Scan for the cell matching the given text and deliver its (x, y) coordinate at center. 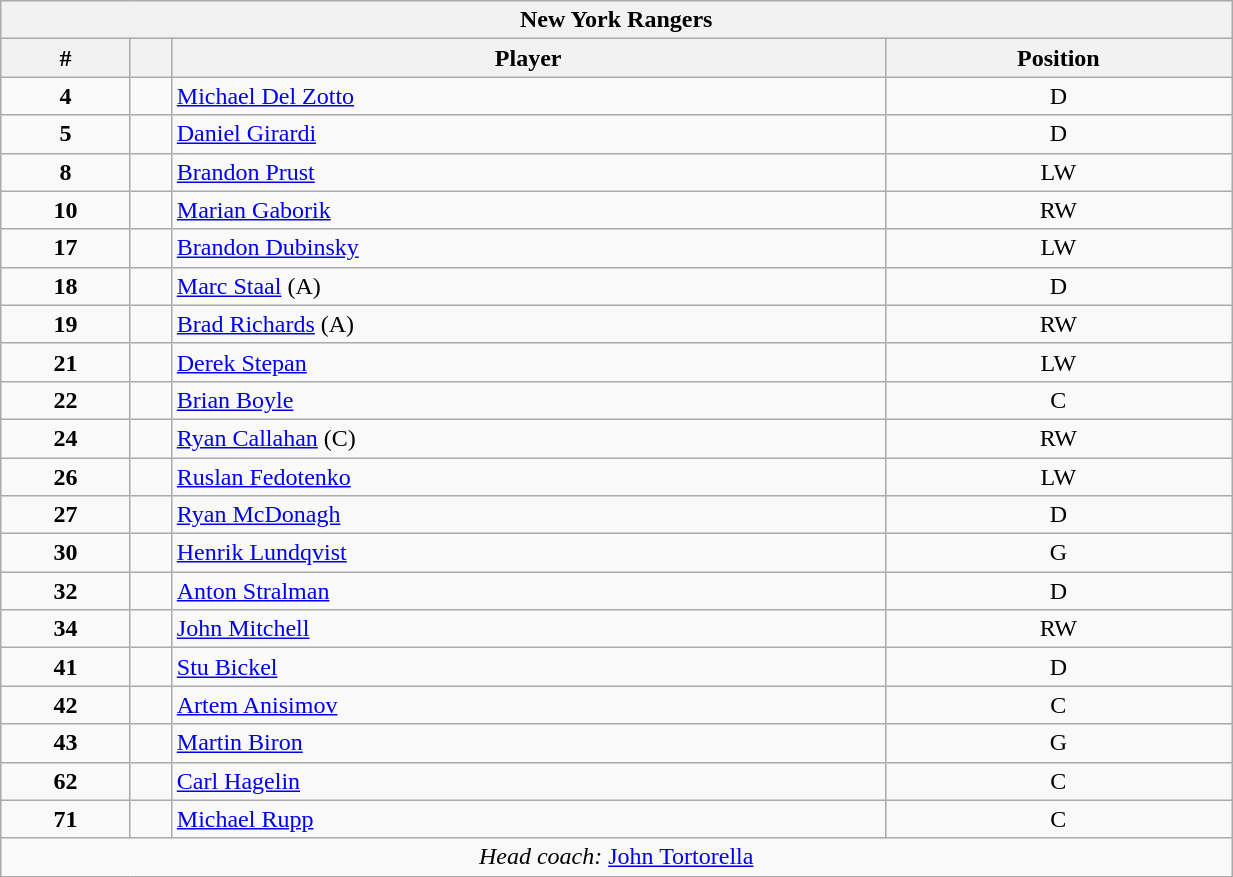
Daniel Girardi (528, 134)
Marc Staal (A) (528, 286)
27 (66, 515)
Ryan McDonagh (528, 515)
Brandon Dubinsky (528, 248)
Derek Stepan (528, 362)
43 (66, 743)
Head coach: John Tortorella (616, 857)
8 (66, 172)
Artem Anisimov (528, 705)
Player (528, 58)
62 (66, 781)
19 (66, 324)
Brian Boyle (528, 400)
21 (66, 362)
17 (66, 248)
Ryan Callahan (C) (528, 438)
Anton Stralman (528, 591)
# (66, 58)
Position (1058, 58)
Marian Gaborik (528, 210)
John Mitchell (528, 629)
22 (66, 400)
Henrik Lundqvist (528, 553)
30 (66, 553)
Carl Hagelin (528, 781)
18 (66, 286)
4 (66, 96)
Stu Bickel (528, 667)
Michael Del Zotto (528, 96)
26 (66, 477)
32 (66, 591)
5 (66, 134)
New York Rangers (616, 20)
34 (66, 629)
10 (66, 210)
41 (66, 667)
42 (66, 705)
Michael Rupp (528, 819)
71 (66, 819)
Martin Biron (528, 743)
Brad Richards (A) (528, 324)
Ruslan Fedotenko (528, 477)
24 (66, 438)
Brandon Prust (528, 172)
